Extract the (X, Y) coordinate from the center of the cell holding the provided text.  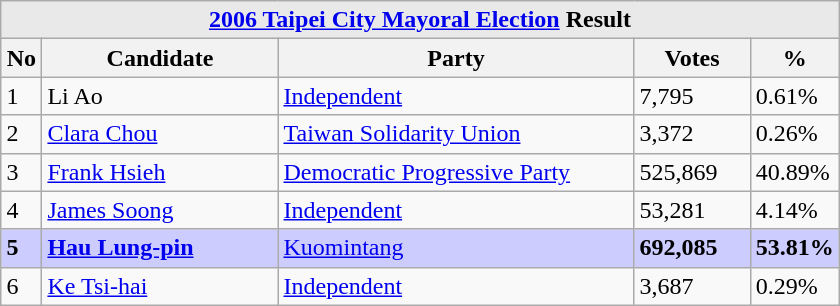
53.81% (794, 248)
Votes (692, 58)
525,869 (692, 172)
% (794, 58)
0.61% (794, 96)
7,795 (692, 96)
Party (456, 58)
3 (22, 172)
692,085 (692, 248)
53,281 (692, 210)
3,687 (692, 286)
Li Ao (160, 96)
5 (22, 248)
4.14% (794, 210)
Taiwan Solidarity Union (456, 134)
Ke Tsi-hai (160, 286)
1 (22, 96)
40.89% (794, 172)
3,372 (692, 134)
2 (22, 134)
Clara Chou (160, 134)
6 (22, 286)
Democratic Progressive Party (456, 172)
0.26% (794, 134)
James Soong (160, 210)
4 (22, 210)
Hau Lung-pin (160, 248)
Frank Hsieh (160, 172)
No (22, 58)
2006 Taipei City Mayoral Election Result (420, 20)
Kuomintang (456, 248)
0.29% (794, 286)
Candidate (160, 58)
